For the text-containing cell, return its midpoint in [x, y] coordinate format. 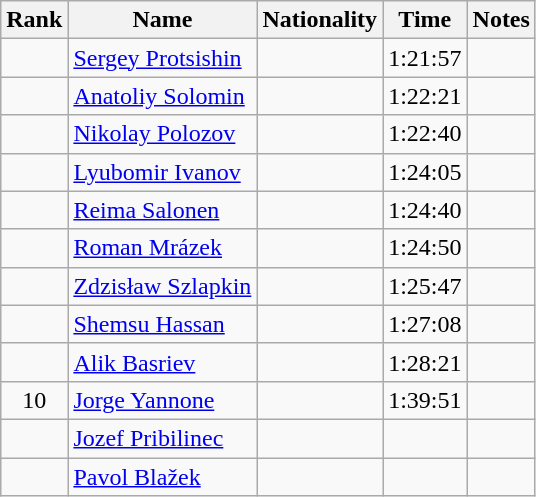
Notes [501, 20]
1:24:40 [425, 210]
Name [162, 20]
1:21:57 [425, 58]
1:27:08 [425, 324]
1:25:47 [425, 286]
Roman Mrázek [162, 248]
1:28:21 [425, 362]
Shemsu Hassan [162, 324]
1:22:21 [425, 96]
Nationality [320, 20]
Sergey Protsishin [162, 58]
1:24:05 [425, 172]
Reima Salonen [162, 210]
Jozef Pribilinec [162, 438]
1:24:50 [425, 248]
Alik Basriev [162, 362]
1:39:51 [425, 400]
Time [425, 20]
Rank [34, 20]
Anatoliy Solomin [162, 96]
Zdzisław Szlapkin [162, 286]
1:22:40 [425, 134]
Lyubomir Ivanov [162, 172]
Jorge Yannone [162, 400]
Pavol Blažek [162, 477]
10 [34, 400]
Nikolay Polozov [162, 134]
